Extract the [X, Y] coordinate from the center of the cell holding the provided text.  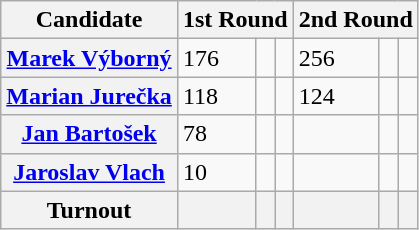
Marek Výborný [90, 58]
256 [336, 58]
176 [216, 58]
118 [216, 96]
Jan Bartošek [90, 134]
2nd Round [356, 20]
10 [216, 172]
124 [336, 96]
Marian Jurečka [90, 96]
78 [216, 134]
Turnout [90, 210]
Jaroslav Vlach [90, 172]
Candidate [90, 20]
1st Round [235, 20]
